Extract the [X, Y] coordinate from the center of the cell holding the provided text.  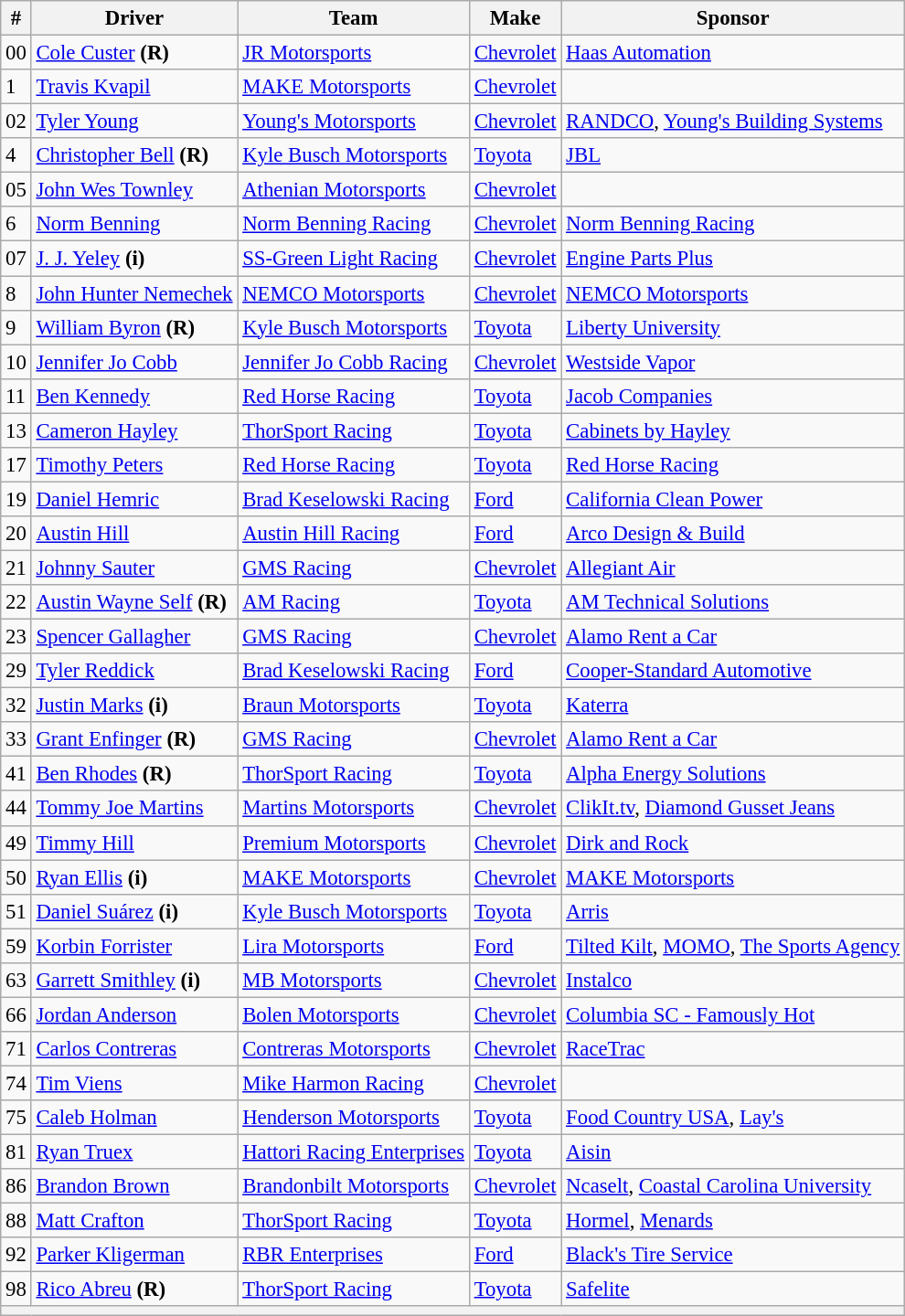
Sponsor [733, 18]
Columbia SC - Famously Hot [733, 1014]
Braun Motorsports [354, 706]
Contreras Motorsports [354, 1049]
Justin Marks (i) [134, 706]
33 [16, 739]
Engine Parts Plus [733, 259]
Austin Wayne Self (R) [134, 602]
Henderson Motorsports [354, 1118]
Driver [134, 18]
Caleb Holman [134, 1118]
JR Motorsports [354, 53]
44 [16, 809]
22 [16, 602]
William Byron (R) [134, 327]
17 [16, 465]
Hattori Racing Enterprises [354, 1152]
Allegiant Air [733, 568]
Korbin Forrister [134, 946]
Liberty University [733, 327]
Christopher Bell (R) [134, 155]
Young's Motorsports [354, 122]
63 [16, 981]
Ryan Truex [134, 1152]
13 [16, 430]
Cooper-Standard Automotive [733, 671]
51 [16, 911]
71 [16, 1049]
20 [16, 534]
10 [16, 362]
50 [16, 877]
AM Technical Solutions [733, 602]
J. J. Yeley (i) [134, 259]
Lira Motorsports [354, 946]
Arris [733, 911]
Jacob Companies [733, 396]
Garrett Smithley (i) [134, 981]
49 [16, 843]
32 [16, 706]
Arco Design & Build [733, 534]
4 [16, 155]
21 [16, 568]
Parker Kligerman [134, 1255]
Tilted Kilt, MOMO, The Sports Agency [733, 946]
02 [16, 122]
Jordan Anderson [134, 1014]
Dirk and Rock [733, 843]
RaceTrac [733, 1049]
Alpha Energy Solutions [733, 774]
8 [16, 293]
California Clean Power [733, 499]
98 [16, 1289]
Austin Hill Racing [354, 534]
Grant Enfinger (R) [134, 739]
Athenian Motorsports [354, 190]
JBL [733, 155]
Haas Automation [733, 53]
ClikIt.tv, Diamond Gusset Jeans [733, 809]
RBR Enterprises [354, 1255]
19 [16, 499]
92 [16, 1255]
Instalco [733, 981]
Cameron Hayley [134, 430]
11 [16, 396]
23 [16, 637]
Make [515, 18]
Matt Crafton [134, 1221]
Ben Rhodes (R) [134, 774]
75 [16, 1118]
81 [16, 1152]
Norm Benning [134, 224]
Tyler Young [134, 122]
29 [16, 671]
Katerra [733, 706]
RANDCO, Young's Building Systems [733, 122]
86 [16, 1186]
07 [16, 259]
MB Motorsports [354, 981]
Johnny Sauter [134, 568]
59 [16, 946]
Tyler Reddick [134, 671]
Ncaselt, Coastal Carolina University [733, 1186]
Cole Custer (R) [134, 53]
Black's Tire Service [733, 1255]
Mike Harmon Racing [354, 1083]
00 [16, 53]
Daniel Suárez (i) [134, 911]
74 [16, 1083]
Cabinets by Hayley [733, 430]
Hormel, Menards [733, 1221]
6 [16, 224]
Travis Kvapil [134, 87]
9 [16, 327]
05 [16, 190]
Safelite [733, 1289]
Rico Abreu (R) [134, 1289]
Austin Hill [134, 534]
Spencer Gallagher [134, 637]
Ryan Ellis (i) [134, 877]
Team [354, 18]
Carlos Contreras [134, 1049]
Daniel Hemric [134, 499]
Bolen Motorsports [354, 1014]
Ben Kennedy [134, 396]
John Wes Townley [134, 190]
# [16, 18]
Timothy Peters [134, 465]
Jennifer Jo Cobb [134, 362]
AM Racing [354, 602]
John Hunter Nemechek [134, 293]
Jennifer Jo Cobb Racing [354, 362]
SS-Green Light Racing [354, 259]
Martins Motorsports [354, 809]
Westside Vapor [733, 362]
Timmy Hill [134, 843]
Premium Motorsports [354, 843]
Tim Viens [134, 1083]
66 [16, 1014]
Aisin [733, 1152]
1 [16, 87]
Brandon Brown [134, 1186]
Brandonbilt Motorsports [354, 1186]
41 [16, 774]
88 [16, 1221]
Food Country USA, Lay's [733, 1118]
Tommy Joe Martins [134, 809]
